From the cell containing the given text, extract its center point as [X, Y] coordinate. 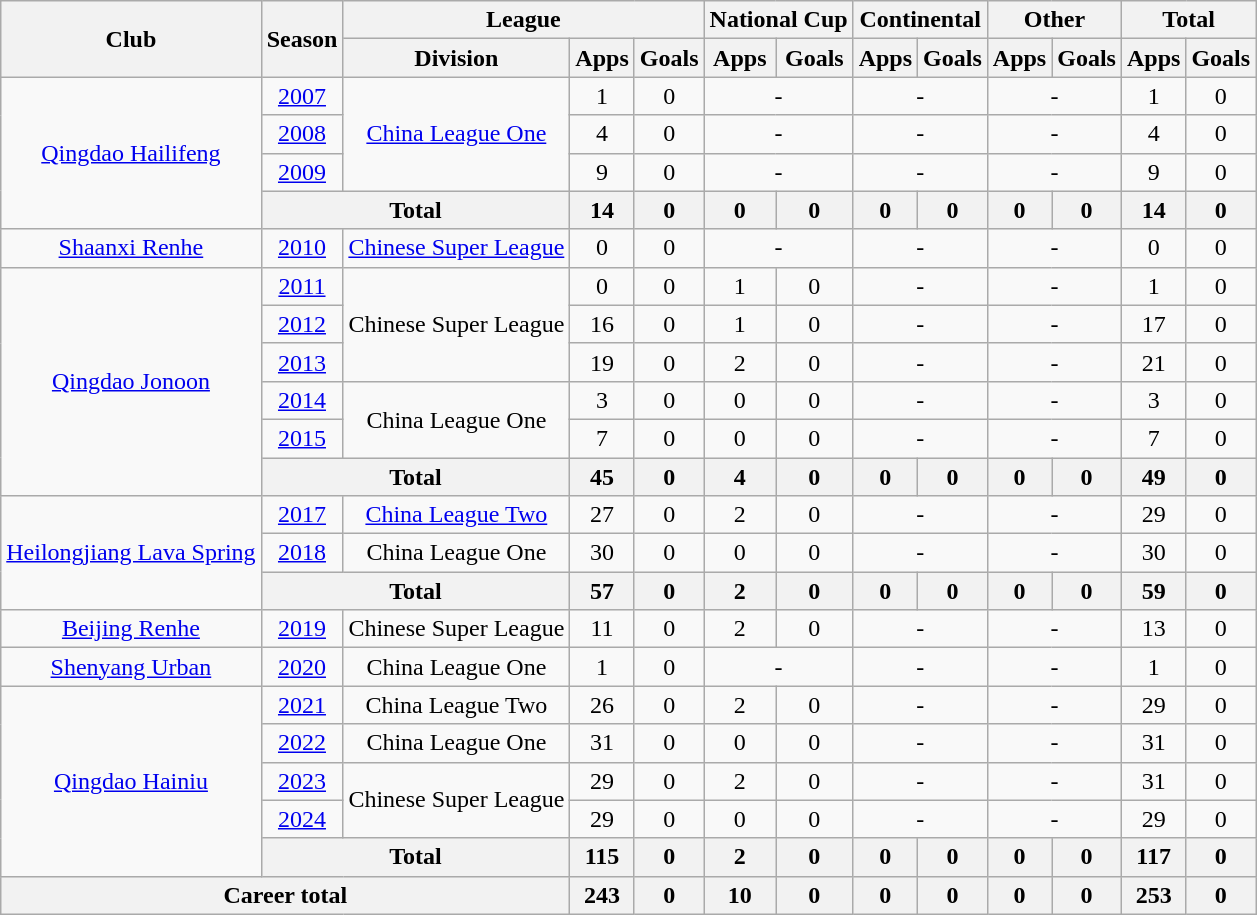
49 [1153, 477]
45 [602, 477]
Club [131, 39]
2018 [302, 553]
Shaanxi Renhe [131, 248]
Qingdao Hailifeng [131, 153]
Qingdao Hainiu [131, 781]
Season [302, 39]
243 [602, 895]
19 [602, 362]
21 [1153, 362]
59 [1153, 591]
2023 [302, 781]
2010 [302, 248]
27 [602, 515]
2012 [302, 324]
2024 [302, 819]
2015 [302, 438]
2020 [302, 667]
Continental [920, 20]
National Cup [778, 20]
2007 [302, 96]
253 [1153, 895]
16 [602, 324]
2008 [302, 134]
10 [740, 895]
League [524, 20]
2014 [302, 400]
17 [1153, 324]
115 [602, 857]
Division [456, 58]
2009 [302, 172]
Shenyang Urban [131, 667]
2022 [302, 743]
Qingdao Jonoon [131, 381]
26 [602, 705]
13 [1153, 629]
2021 [302, 705]
2017 [302, 515]
117 [1153, 857]
Other [1054, 20]
11 [602, 629]
Beijing Renhe [131, 629]
2013 [302, 362]
2011 [302, 286]
Career total [286, 895]
57 [602, 591]
Heilongjiang Lava Spring [131, 553]
2019 [302, 629]
